Pinpoint the cell where the given text exists, returning its (x, y) midpoint coordinate. 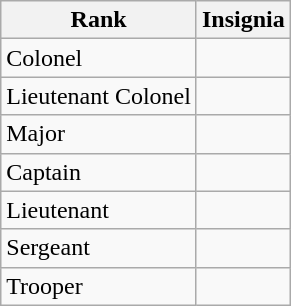
Lieutenant Colonel (99, 96)
Major (99, 134)
Lieutenant (99, 210)
Sergeant (99, 248)
Captain (99, 172)
Rank (99, 20)
Colonel (99, 58)
Insignia (243, 20)
Trooper (99, 286)
